Identify which cell holds the provided text, then report its [X, Y] central coordinate. 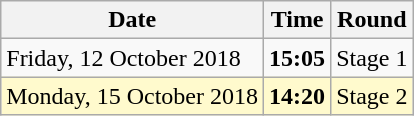
Time [298, 20]
Stage 2 [372, 96]
Stage 1 [372, 58]
Round [372, 20]
Date [132, 20]
Monday, 15 October 2018 [132, 96]
Friday, 12 October 2018 [132, 58]
15:05 [298, 58]
14:20 [298, 96]
